For the text-containing cell, return its midpoint in (x, y) coordinate format. 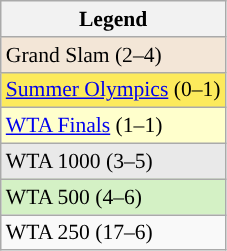
WTA Finals (1–1) (114, 126)
WTA 500 (4–6) (114, 197)
WTA 1000 (3–5) (114, 162)
WTA 250 (17–6) (114, 233)
Summer Olympics (0–1) (114, 90)
Grand Slam (2–4) (114, 55)
Legend (114, 19)
